For the text-containing cell, return its midpoint in (x, y) coordinate format. 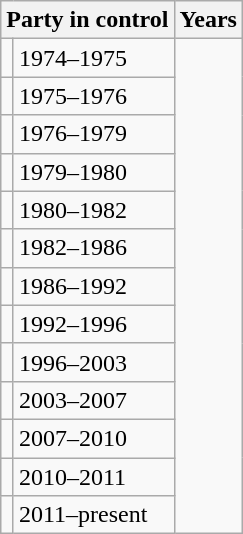
1974–1975 (94, 58)
1975–1976 (94, 96)
1982–1986 (94, 248)
1996–2003 (94, 362)
2003–2007 (94, 400)
1979–1980 (94, 172)
1976–1979 (94, 134)
1980–1982 (94, 210)
Party in control (88, 20)
2010–2011 (94, 477)
1992–1996 (94, 324)
2011–present (94, 515)
1986–1992 (94, 286)
2007–2010 (94, 438)
Years (208, 20)
